Determine the (x, y) coordinate at the center of the cell enclosing the given text.  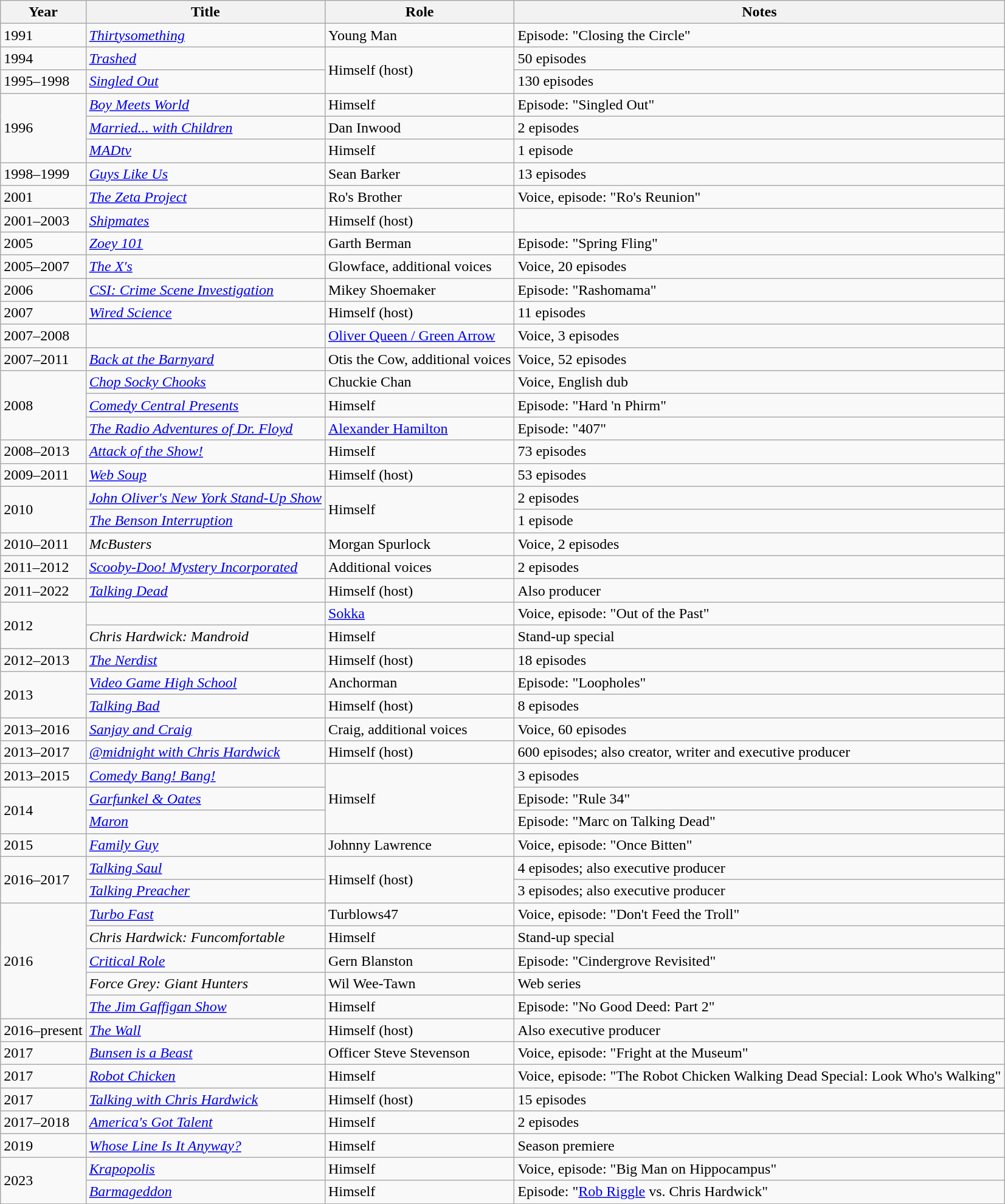
2011–2012 (43, 567)
3 episodes; also executive producer (759, 891)
Voice, episode: "The Robot Chicken Walking Dead Special: Look Who's Walking" (759, 1076)
2009–2011 (43, 475)
2007 (43, 313)
Episode: "Cindergrove Revisited" (759, 960)
Critical Role (205, 960)
2007–2008 (43, 336)
Episode: "Closing the Circle" (759, 35)
The Nerdist (205, 659)
2013–2016 (43, 729)
McBusters (205, 544)
Attack of the Show! (205, 452)
2005 (43, 243)
2019 (43, 1146)
73 episodes (759, 452)
Episode: "Loopholes" (759, 683)
Oliver Queen / Green Arrow (420, 336)
Voice, episode: "Out of the Past" (759, 613)
Year (43, 12)
Voice, episode: "Don't Feed the Troll" (759, 914)
Morgan Spurlock (420, 544)
Episode: "Rule 34" (759, 799)
The X's (205, 266)
2016–present (43, 1030)
50 episodes (759, 58)
2008–2013 (43, 452)
Also executive producer (759, 1030)
13 episodes (759, 174)
Role (420, 12)
2017–2018 (43, 1123)
Wil Wee-Tawn (420, 983)
2005–2007 (43, 266)
Wired Science (205, 313)
The Wall (205, 1030)
Anchorman (420, 683)
Voice, 20 episodes (759, 266)
Video Game High School (205, 683)
Voice, episode: "Once Bitten" (759, 845)
Family Guy (205, 845)
600 episodes; also creator, writer and executive producer (759, 752)
The Benson Interruption (205, 521)
Episode: "Rob Riggle vs. Chris Hardwick" (759, 1192)
2014 (43, 810)
Alexander Hamilton (420, 428)
2010 (43, 509)
Season premiere (759, 1146)
Comedy Bang! Bang! (205, 776)
Mikey Shoemaker (420, 290)
America's Got Talent (205, 1123)
Episode: "Rashomama" (759, 290)
Episode: "407" (759, 428)
Zoey 101 (205, 243)
3 episodes (759, 776)
Robot Chicken (205, 1076)
Officer Steve Stevenson (420, 1053)
John Oliver's New York Stand-Up Show (205, 498)
Talking Saul (205, 868)
Voice, 2 episodes (759, 544)
Trashed (205, 58)
2012–2013 (43, 659)
Comedy Central Presents (205, 405)
MADtv (205, 151)
1991 (43, 35)
Talking with Chris Hardwick (205, 1099)
Episode: "Spring Fling" (759, 243)
1995–1998 (43, 81)
2013 (43, 695)
Episode: "Hard 'n Phirm" (759, 405)
Otis the Cow, additional voices (420, 359)
Craig, additional voices (420, 729)
53 episodes (759, 475)
Talking Dead (205, 590)
2006 (43, 290)
Talking Preacher (205, 891)
Force Grey: Giant Hunters (205, 983)
Barmageddon (205, 1192)
Chris Hardwick: Funcomfortable (205, 937)
Guys Like Us (205, 174)
Turblows47 (420, 914)
Maron (205, 822)
Sokka (420, 613)
Boy Meets World (205, 105)
4 episodes; also executive producer (759, 868)
Thirtysomething (205, 35)
Johnny Lawrence (420, 845)
Garth Berman (420, 243)
Garfunkel & Oates (205, 799)
The Zeta Project (205, 197)
2016 (43, 960)
Voice, 3 episodes (759, 336)
Chuckie Chan (420, 382)
Talking Bad (205, 706)
2013–2015 (43, 776)
Gern Blanston (420, 960)
2007–2011 (43, 359)
Bunsen is a Beast (205, 1053)
CSI: Crime Scene Investigation (205, 290)
2023 (43, 1180)
2016–2017 (43, 879)
2013–2017 (43, 752)
Voice, English dub (759, 382)
Back at the Barnyard (205, 359)
Also producer (759, 590)
Dan Inwood (420, 128)
Chris Hardwick: Mandroid (205, 636)
130 episodes (759, 81)
The Radio Adventures of Dr. Floyd (205, 428)
Episode: "No Good Deed: Part 2" (759, 1006)
Whose Line Is It Anyway? (205, 1146)
8 episodes (759, 706)
Ro's Brother (420, 197)
2012 (43, 625)
2010–2011 (43, 544)
Web Soup (205, 475)
Voice, 52 episodes (759, 359)
15 episodes (759, 1099)
1996 (43, 128)
Sean Barker (420, 174)
Voice, 60 episodes (759, 729)
Voice, episode: "Fright at the Museum" (759, 1053)
2001–2003 (43, 220)
Episode: "Singled Out" (759, 105)
Notes (759, 12)
2001 (43, 197)
Voice, episode: "Ro's Reunion" (759, 197)
Turbo Fast (205, 914)
Additional voices (420, 567)
Krapopolis (205, 1169)
Married... with Children (205, 128)
Young Man (420, 35)
18 episodes (759, 659)
@midnight with Chris Hardwick (205, 752)
Singled Out (205, 81)
Shipmates (205, 220)
Episode: "Marc on Talking Dead" (759, 822)
2015 (43, 845)
Voice, episode: "Big Man on Hippocampus" (759, 1169)
Title (205, 12)
1994 (43, 58)
2008 (43, 405)
Sanjay and Craig (205, 729)
2011–2022 (43, 590)
Scooby-Doo! Mystery Incorporated (205, 567)
Web series (759, 983)
Glowface, additional voices (420, 266)
11 episodes (759, 313)
The Jim Gaffigan Show (205, 1006)
Chop Socky Chooks (205, 382)
1998–1999 (43, 174)
